Output the (X, Y) coordinate of the center of the cell containing the given text.  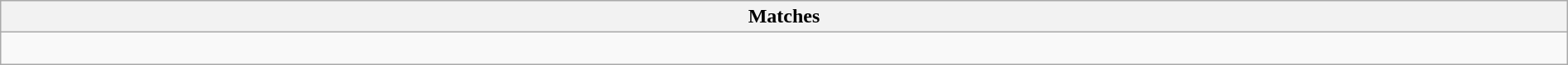
Matches (784, 17)
